Pinpoint the cell where the given text exists, returning its [x, y] midpoint coordinate. 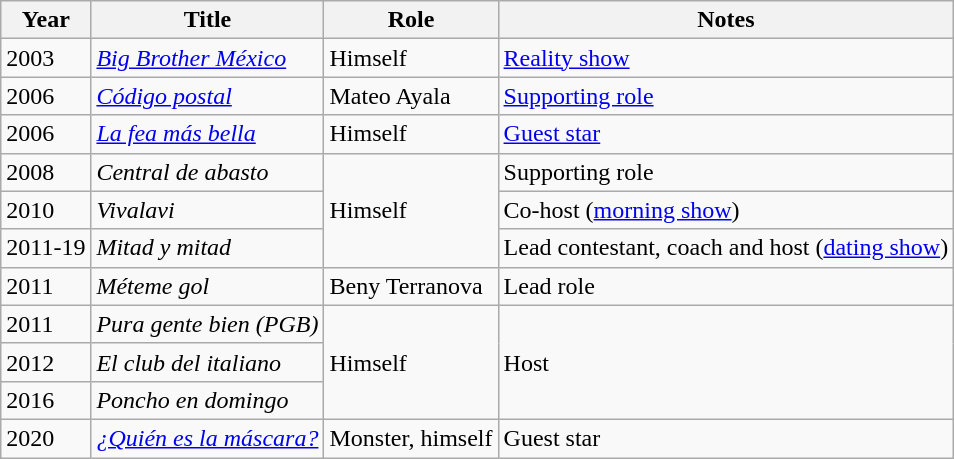
2020 [46, 438]
2003 [46, 58]
La fea más bella [208, 134]
Mateo Ayala [411, 96]
Role [411, 20]
Poncho en domingo [208, 400]
Title [208, 20]
Notes [726, 20]
Méteme gol [208, 286]
Vivalavi [208, 210]
Beny Terranova [411, 286]
¿Quién es la máscara? [208, 438]
2010 [46, 210]
Monster, himself [411, 438]
Central de abasto [208, 172]
Lead role [726, 286]
Big Brother México [208, 58]
Pura gente bien (PGB) [208, 324]
2011-19 [46, 248]
Co-host (morning show) [726, 210]
Código postal [208, 96]
Reality show [726, 58]
2016 [46, 400]
Host [726, 362]
Year [46, 20]
Lead contestant, coach and host (dating show) [726, 248]
El club del italiano [208, 362]
2008 [46, 172]
2012 [46, 362]
Mitad y mitad [208, 248]
